Return the (x, y) coordinate for the center point of the cell that contains the specified text.  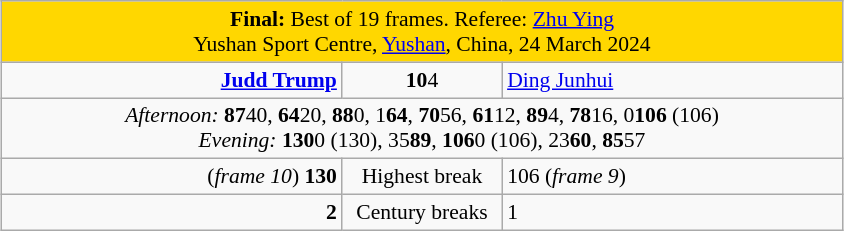
2 (172, 213)
Ding Junhui (672, 80)
Final: Best of 19 frames. Referee: Zhu YingYushan Sport Centre, Yushan, China, 24 March 2024 (422, 32)
Afternoon: 8740, 6420, 880, 164, 7056, 6112, 894, 7816, 0106 (106)Evening: 1300 (130), 3589, 1060 (106), 2360, 8557 (422, 128)
(frame 10) 130 (172, 177)
104 (422, 80)
Judd Trump (172, 80)
106 (frame 9) (672, 177)
1 (672, 213)
Highest break (422, 177)
Century breaks (422, 213)
